Extract the (X, Y) coordinate from the center of the cell holding the provided text.  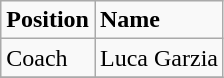
Coach (48, 58)
Name (158, 20)
Luca Garzia (158, 58)
Position (48, 20)
